Output the (X, Y) coordinate of the center of the cell containing the given text.  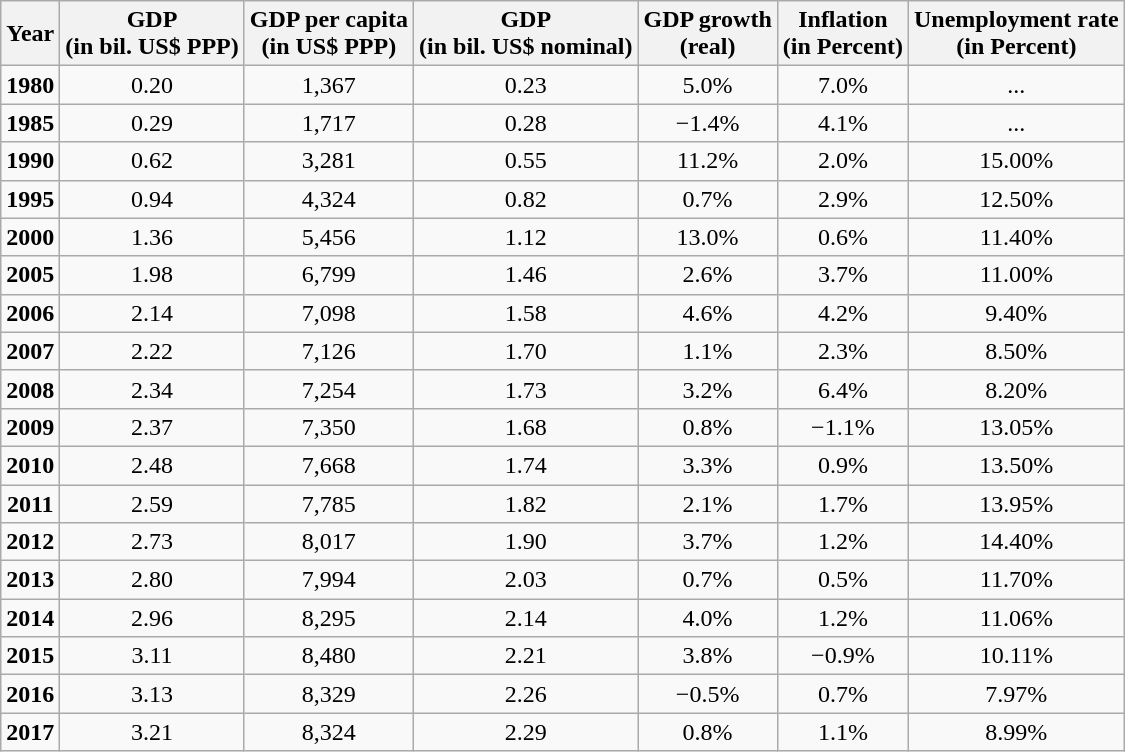
1.7% (842, 503)
0.20 (152, 85)
1.82 (526, 503)
2.26 (526, 694)
5,456 (328, 237)
2.6% (708, 275)
7,254 (328, 389)
GDP growth(real) (708, 34)
2014 (30, 618)
2000 (30, 237)
2016 (30, 694)
−0.9% (842, 656)
GDP per capita(in US$ PPP) (328, 34)
6.4% (842, 389)
1.73 (526, 389)
3.2% (708, 389)
2.29 (526, 732)
2013 (30, 580)
2011 (30, 503)
11.70% (1017, 580)
13.05% (1017, 427)
11.2% (708, 161)
8,329 (328, 694)
7,994 (328, 580)
8.20% (1017, 389)
2.03 (526, 580)
2007 (30, 351)
1.46 (526, 275)
2.34 (152, 389)
3,281 (328, 161)
1.74 (526, 465)
2.21 (526, 656)
2.22 (152, 351)
0.55 (526, 161)
1.12 (526, 237)
−1.4% (708, 123)
7,350 (328, 427)
7,668 (328, 465)
3.8% (708, 656)
2.0% (842, 161)
4.1% (842, 123)
2.1% (708, 503)
10.11% (1017, 656)
1,367 (328, 85)
GDP(in bil. US$ nominal) (526, 34)
4,324 (328, 199)
1.70 (526, 351)
2.48 (152, 465)
5.0% (708, 85)
2010 (30, 465)
Year (30, 34)
3.13 (152, 694)
13.50% (1017, 465)
0.28 (526, 123)
1980 (30, 85)
4.0% (708, 618)
4.6% (708, 313)
8,017 (328, 542)
9.40% (1017, 313)
1995 (30, 199)
7,785 (328, 503)
8.99% (1017, 732)
8,295 (328, 618)
8,324 (328, 732)
0.29 (152, 123)
2005 (30, 275)
2.59 (152, 503)
1.36 (152, 237)
8.50% (1017, 351)
7,098 (328, 313)
3.11 (152, 656)
2009 (30, 427)
2.73 (152, 542)
2.3% (842, 351)
1,717 (328, 123)
0.94 (152, 199)
11.06% (1017, 618)
Unemployment rate(in Percent) (1017, 34)
13.95% (1017, 503)
2.96 (152, 618)
7.0% (842, 85)
13.0% (708, 237)
−1.1% (842, 427)
12.50% (1017, 199)
11.40% (1017, 237)
0.5% (842, 580)
0.23 (526, 85)
11.00% (1017, 275)
7.97% (1017, 694)
2017 (30, 732)
1.90 (526, 542)
2.37 (152, 427)
6,799 (328, 275)
2006 (30, 313)
1.98 (152, 275)
2008 (30, 389)
1990 (30, 161)
−0.5% (708, 694)
GDP(in bil. US$ PPP) (152, 34)
1.68 (526, 427)
3.21 (152, 732)
8,480 (328, 656)
0.82 (526, 199)
3.3% (708, 465)
1985 (30, 123)
2.9% (842, 199)
0.62 (152, 161)
15.00% (1017, 161)
Inflation(in Percent) (842, 34)
0.6% (842, 237)
2.80 (152, 580)
1.58 (526, 313)
2012 (30, 542)
0.9% (842, 465)
2015 (30, 656)
4.2% (842, 313)
14.40% (1017, 542)
7,126 (328, 351)
